Determine the (x, y) coordinate at the center of the cell enclosing the given text.  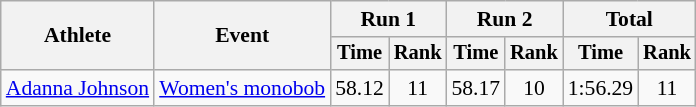
Athlete (78, 36)
Adanna Johnson (78, 88)
Women's monobob (242, 88)
Run 1 (388, 19)
58.17 (476, 88)
1:56.29 (600, 88)
Event (242, 36)
58.12 (360, 88)
Run 2 (504, 19)
Total (630, 19)
10 (534, 88)
